Determine the [x, y] coordinate at the center of the cell enclosing the given text.  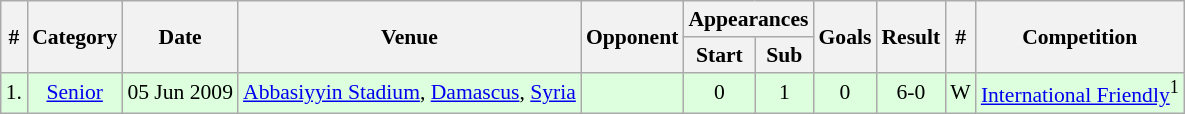
W [960, 92]
1. [14, 92]
Category [74, 36]
International Friendly1 [1080, 92]
Date [180, 36]
Competition [1080, 36]
Venue [410, 36]
Result [910, 36]
6-0 [910, 92]
Appearances [748, 19]
Opponent [632, 36]
Sub [784, 55]
05 Jun 2009 [180, 92]
Abbasiyyin Stadium, Damascus, Syria [410, 92]
Start [719, 55]
1 [784, 92]
Goals [844, 36]
Senior [74, 92]
